Provide the (X, Y) coordinate of the cell's center where the given text is located.  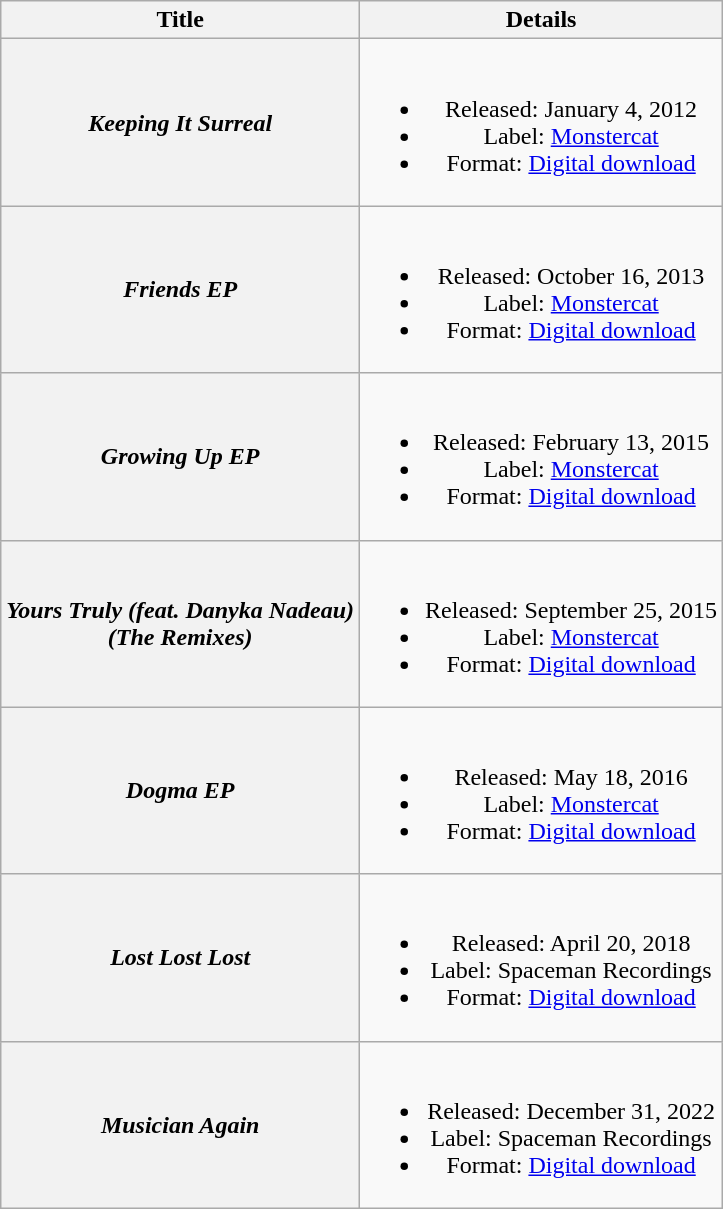
Released: December 31, 2022Label: Spaceman RecordingsFormat: Digital download (542, 1124)
Growing Up EP (180, 456)
Released: September 25, 2015Label: MonstercatFormat: Digital download (542, 624)
Keeping It Surreal (180, 122)
Details (542, 20)
Released: October 16, 2013Label: MonstercatFormat: Digital download (542, 290)
Dogma EP (180, 790)
Friends EP (180, 290)
Released: April 20, 2018Label: Spaceman RecordingsFormat: Digital download (542, 958)
Released: February 13, 2015Label: MonstercatFormat: Digital download (542, 456)
Yours Truly (feat. Danyka Nadeau)(The Remixes) (180, 624)
Musician Again (180, 1124)
Released: May 18, 2016Label: MonstercatFormat: Digital download (542, 790)
Released: January 4, 2012Label: MonstercatFormat: Digital download (542, 122)
Lost Lost Lost (180, 958)
Title (180, 20)
